From the cell containing the given text, extract its center point as (x, y) coordinate. 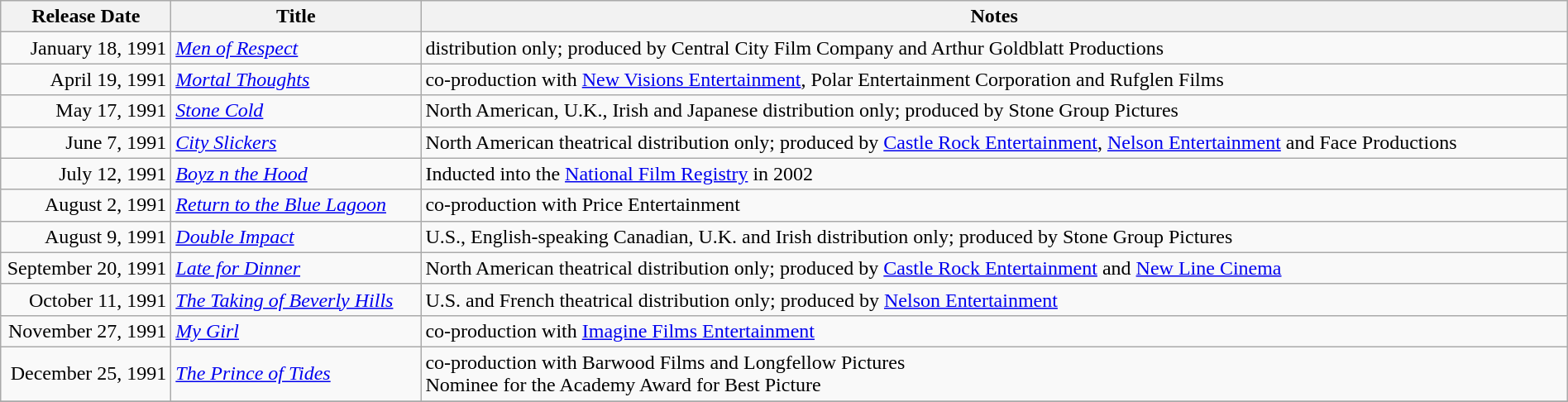
Notes (994, 17)
July 12, 1991 (86, 174)
Late for Dinner (296, 268)
The Prince of Tides (296, 374)
Boyz n the Hood (296, 174)
co-production with Barwood Films and Longfellow PicturesNominee for the Academy Award for Best Picture (994, 374)
December 25, 1991 (86, 374)
November 27, 1991 (86, 331)
City Slickers (296, 142)
North American, U.K., Irish and Japanese distribution only; produced by Stone Group Pictures (994, 111)
August 2, 1991 (86, 205)
Inducted into the National Film Registry in 2002 (994, 174)
The Taking of Beverly Hills (296, 299)
January 18, 1991 (86, 48)
North American theatrical distribution only; produced by Castle Rock Entertainment and New Line Cinema (994, 268)
co-production with Price Entertainment (994, 205)
June 7, 1991 (86, 142)
co-production with New Visions Entertainment, Polar Entertainment Corporation and Rufglen Films (994, 79)
Release Date (86, 17)
Stone Cold (296, 111)
Return to the Blue Lagoon (296, 205)
My Girl (296, 331)
August 9, 1991 (86, 237)
U.S., English-speaking Canadian, U.K. and Irish distribution only; produced by Stone Group Pictures (994, 237)
North American theatrical distribution only; produced by Castle Rock Entertainment, Nelson Entertainment and Face Productions (994, 142)
April 19, 1991 (86, 79)
Title (296, 17)
May 17, 1991 (86, 111)
September 20, 1991 (86, 268)
Double Impact (296, 237)
co-production with Imagine Films Entertainment (994, 331)
Mortal Thoughts (296, 79)
Men of Respect (296, 48)
October 11, 1991 (86, 299)
U.S. and French theatrical distribution only; produced by Nelson Entertainment (994, 299)
distribution only; produced by Central City Film Company and Arthur Goldblatt Productions (994, 48)
